Provide the [x, y] coordinate of the cell's center where the given text is located.  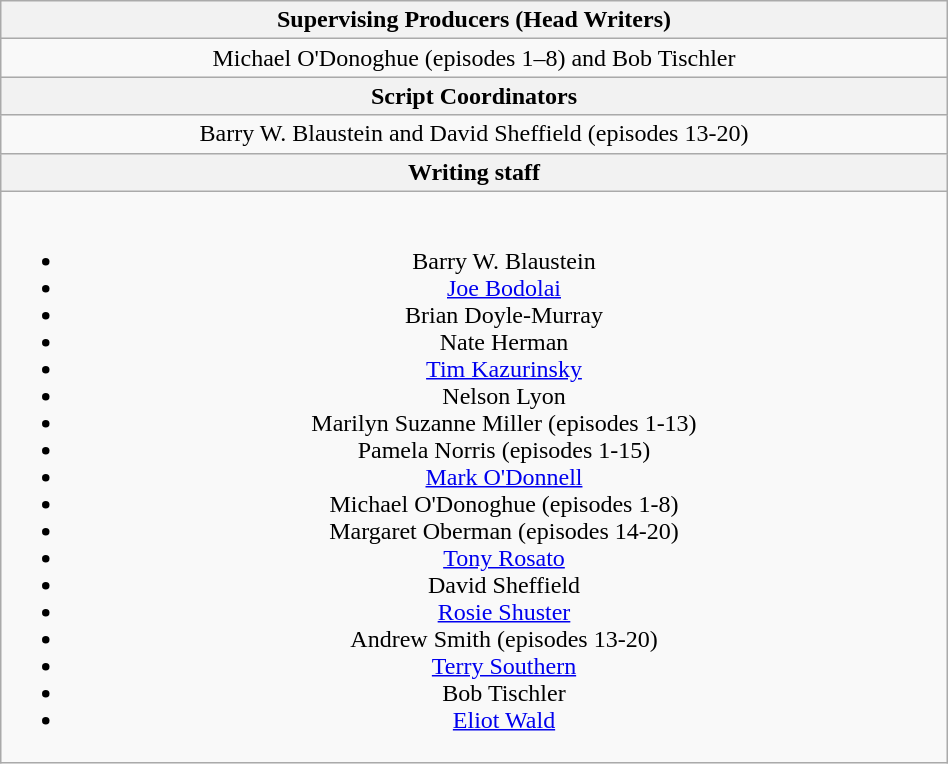
Script Coordinators [474, 96]
Michael O'Donoghue (episodes 1–8) and Bob Tischler [474, 58]
Writing staff [474, 172]
Barry W. Blaustein and David Sheffield (episodes 13-20) [474, 134]
Supervising Producers (Head Writers) [474, 20]
